Extract the [x, y] coordinate from the center of the cell holding the provided text.  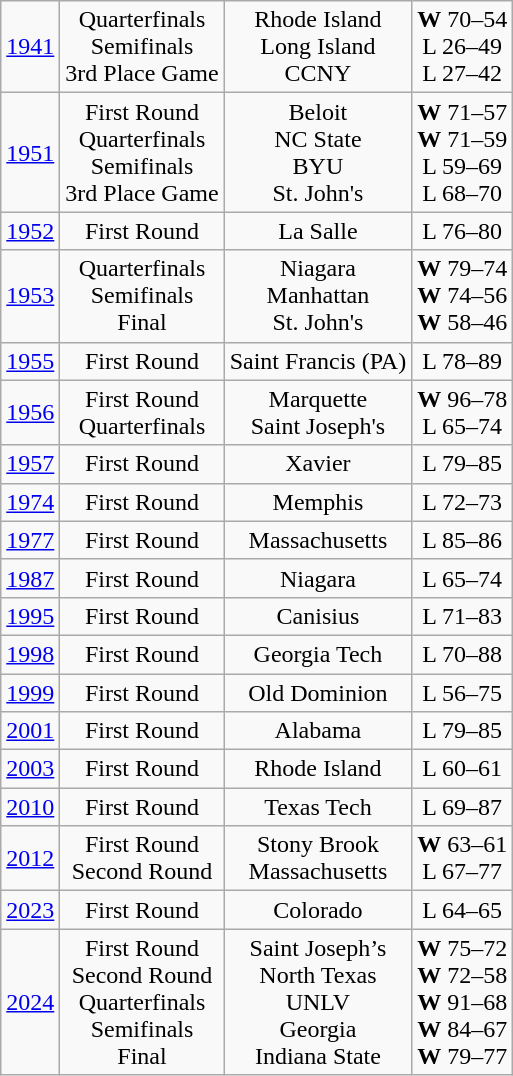
Colorado [318, 910]
NiagaraManhattanSt. John's [318, 296]
L 78–89 [462, 361]
Old Dominion [318, 693]
W 71–57W 71–59L 59–69L 68–70 [462, 152]
1956 [30, 412]
Memphis [318, 502]
MarquetteSaint Joseph's [318, 412]
Stony BrookMassachusetts [318, 858]
Alabama [318, 731]
1951 [30, 152]
First RoundQuarterfinals [142, 412]
La Salle [318, 231]
W 70–54L 26–49L 27–42 [462, 47]
First RoundSecond Round [142, 858]
1995 [30, 616]
L 85–86 [462, 540]
Canisius [318, 616]
1987 [30, 578]
L 60–61 [462, 769]
Massachusetts [318, 540]
1999 [30, 693]
First RoundQuarterfinalsSemifinals3rd Place Game [142, 152]
W 63–61L 67–77 [462, 858]
L 64–65 [462, 910]
1977 [30, 540]
1998 [30, 654]
L 70–88 [462, 654]
First RoundSecond RoundQuarterfinalsSemifinalsFinal [142, 1002]
Texas Tech [318, 807]
1955 [30, 361]
Saint Joseph’sNorth TexasUNLVGeorgiaIndiana State [318, 1002]
QuarterfinalsSemifinals3rd Place Game [142, 47]
Georgia Tech [318, 654]
Xavier [318, 464]
L 76–80 [462, 231]
L 69–87 [462, 807]
W 79–74W 74–56W 58–46 [462, 296]
2001 [30, 731]
W 75–72W 72–58W 91–68W 84–67W 79–77 [462, 1002]
Niagara [318, 578]
1957 [30, 464]
2024 [30, 1002]
Saint Francis (PA) [318, 361]
QuarterfinalsSemifinalsFinal [142, 296]
1974 [30, 502]
2023 [30, 910]
L 65–74 [462, 578]
1952 [30, 231]
L 71–83 [462, 616]
2003 [30, 769]
BeloitNC StateBYUSt. John's [318, 152]
L 56–75 [462, 693]
1941 [30, 47]
Rhode Island [318, 769]
2012 [30, 858]
2010 [30, 807]
W 96–78L 65–74 [462, 412]
L 72–73 [462, 502]
Rhode IslandLong IslandCCNY [318, 47]
1953 [30, 296]
